Locate the cell with the specified text and output its (X, Y) center coordinate. 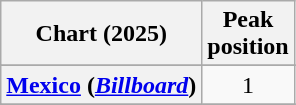
Chart (2025) (102, 34)
Peakposition (248, 34)
1 (248, 85)
Mexico (Billboard) (102, 85)
